Identify which cell holds the provided text, then report its (x, y) central coordinate. 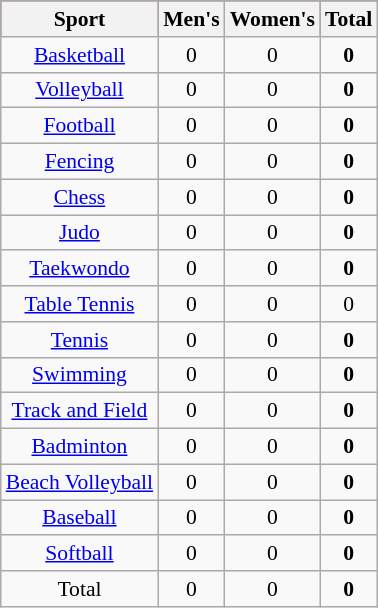
Men's (191, 19)
Baseball (80, 518)
Track and Field (80, 411)
Beach Volleyball (80, 482)
Softball (80, 554)
Badminton (80, 447)
Fencing (80, 162)
Tennis (80, 340)
Table Tennis (80, 304)
Volleyball (80, 90)
Taekwondo (80, 269)
Sport (80, 19)
Chess (80, 197)
Basketball (80, 55)
Women's (272, 19)
Swimming (80, 375)
Judo (80, 233)
Football (80, 126)
